Scan for the cell matching the given text and deliver its [x, y] coordinate at center. 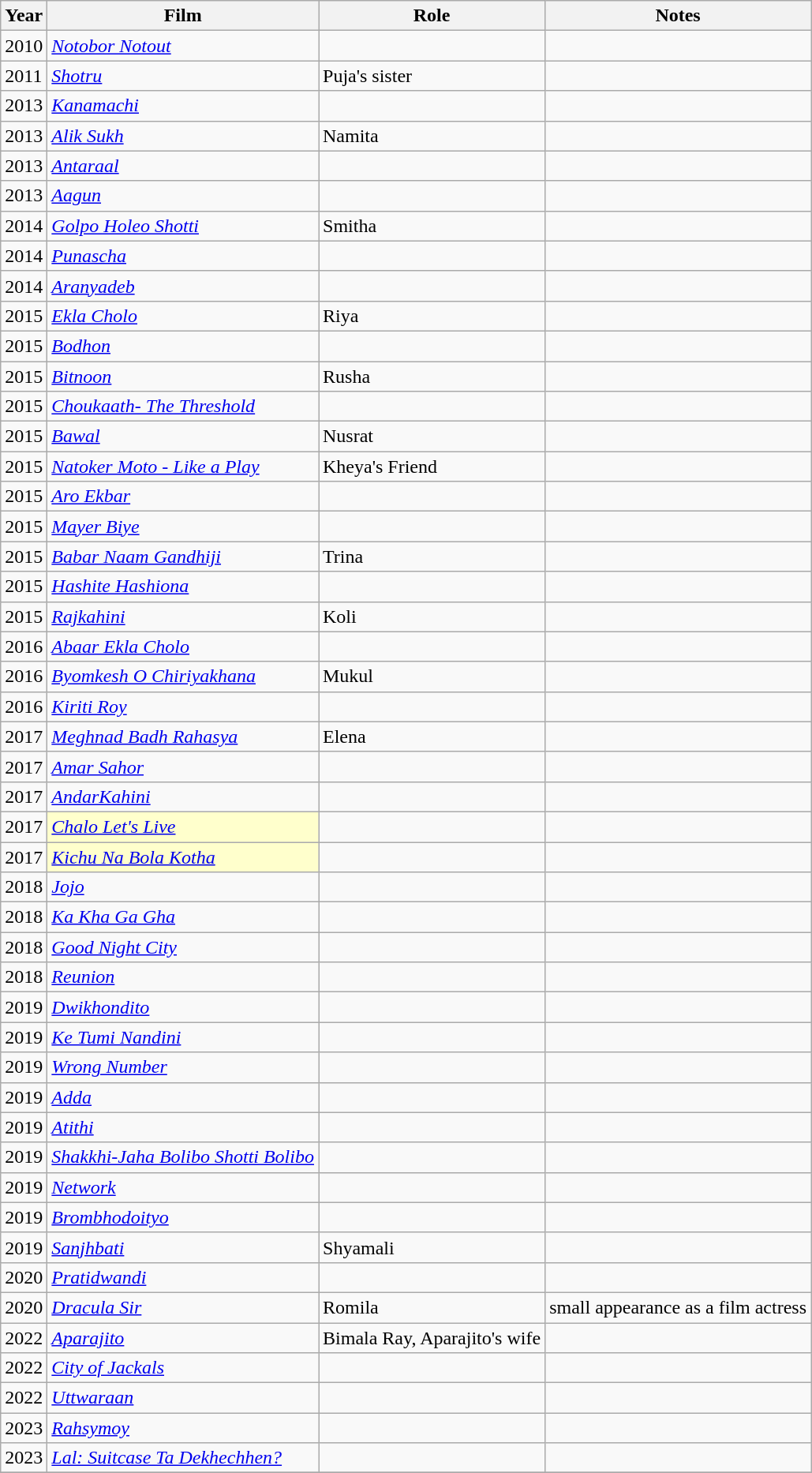
Year [24, 16]
Wrong Number [183, 1067]
Puja's sister [432, 76]
Hashite Hashiona [183, 587]
Bawal [183, 437]
Koli [432, 617]
Jojo [183, 887]
Nusrat [432, 437]
2011 [24, 76]
Pratidwandi [183, 1277]
Byomkesh O Chiriyakhana [183, 677]
Network [183, 1187]
Shyamali [432, 1247]
Romila [432, 1307]
Rahsymoy [183, 1428]
Namita [432, 136]
Film [183, 16]
Bodhon [183, 346]
Mayer Biye [183, 527]
Amar Sahor [183, 766]
Abaar Ekla Cholo [183, 647]
Ekla Cholo [183, 316]
Ke Tumi Nandini [183, 1037]
Golpo Holeo Shotti [183, 226]
Riya [432, 316]
Uttwaraan [183, 1398]
Meghnad Badh Rahasya [183, 736]
Sanjhbati [183, 1247]
Alik Sukh [183, 136]
Mukul [432, 677]
Aparajito [183, 1338]
Bitnoon [183, 377]
Rusha [432, 377]
Dracula Sir [183, 1307]
Natoker Moto - Like a Play [183, 467]
Atithi [183, 1127]
Punascha [183, 256]
City of Jackals [183, 1368]
Ka Kha Ga Gha [183, 917]
Adda [183, 1097]
2010 [24, 46]
AndarKahini [183, 796]
small appearance as a film actress [679, 1307]
Babar Naam Gandhiji [183, 557]
Smitha [432, 226]
Kiriti Roy [183, 707]
Role [432, 16]
Kheya's Friend [432, 467]
Shotru [183, 76]
Kichu Na Bola Kotha [183, 856]
Notes [679, 16]
Elena [432, 736]
Aro Ekbar [183, 497]
Aranyadeb [183, 286]
Dwikhondito [183, 1007]
Good Night City [183, 947]
Kanamachi [183, 106]
Bimala Ray, Aparajito's wife [432, 1338]
Choukaath- The Threshold [183, 407]
Notobor Notout [183, 46]
Reunion [183, 977]
Lal: Suitcase Ta Dekhechhen? [183, 1458]
Rajkahini [183, 617]
Brombhodoityo [183, 1217]
Trina [432, 557]
Aagun [183, 196]
Shakkhi-Jaha Bolibo Shotti Bolibo [183, 1157]
Antaraal [183, 166]
Chalo Let's Live [183, 826]
